From the cell containing the given text, extract its center point as [X, Y] coordinate. 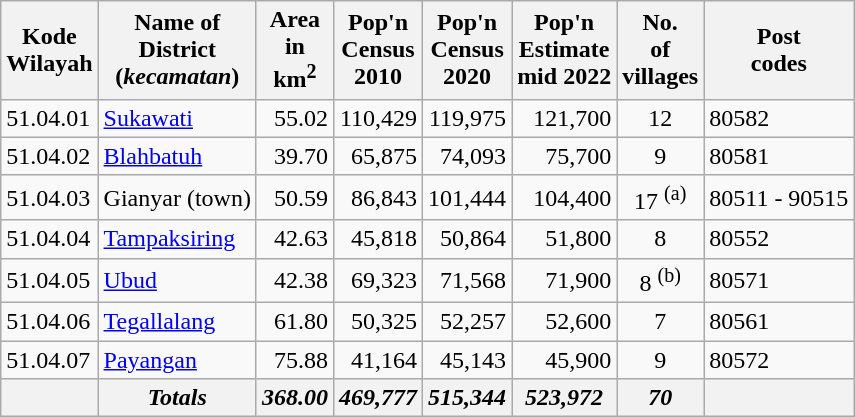
Area in km2 [294, 50]
39.70 [294, 156]
368.00 [294, 398]
42.38 [294, 280]
80582 [779, 118]
51,800 [564, 239]
71,900 [564, 280]
110,429 [378, 118]
71,568 [468, 280]
75.88 [294, 360]
45,900 [564, 360]
104,400 [564, 198]
No. ofvillages [660, 50]
8 [660, 239]
Pop'nCensus2020 [468, 50]
51.04.01 [50, 118]
51.04.07 [50, 360]
515,344 [468, 398]
80552 [779, 239]
80561 [779, 322]
Postcodes [779, 50]
Pop'nCensus2010 [378, 50]
Gianyar (town) [177, 198]
50,325 [378, 322]
80571 [779, 280]
51.04.02 [50, 156]
8 (b) [660, 280]
51.04.06 [50, 322]
51.04.03 [50, 198]
7 [660, 322]
80572 [779, 360]
12 [660, 118]
Sukawati [177, 118]
75,700 [564, 156]
69,323 [378, 280]
45,143 [468, 360]
469,777 [378, 398]
523,972 [564, 398]
70 [660, 398]
Tampaksiring [177, 239]
41,164 [378, 360]
42.63 [294, 239]
Pop'nEstimatemid 2022 [564, 50]
80581 [779, 156]
61.80 [294, 322]
74,093 [468, 156]
52,257 [468, 322]
Name ofDistrict(kecamatan) [177, 50]
50,864 [468, 239]
Blahbatuh [177, 156]
80511 - 90515 [779, 198]
Totals [177, 398]
101,444 [468, 198]
17 (a) [660, 198]
51.04.05 [50, 280]
Tegallalang [177, 322]
Ubud [177, 280]
Payangan [177, 360]
121,700 [564, 118]
52,600 [564, 322]
86,843 [378, 198]
65,875 [378, 156]
55.02 [294, 118]
45,818 [378, 239]
51.04.04 [50, 239]
119,975 [468, 118]
Kode Wilayah [50, 50]
50.59 [294, 198]
